Identify which cell holds the provided text, then report its (x, y) central coordinate. 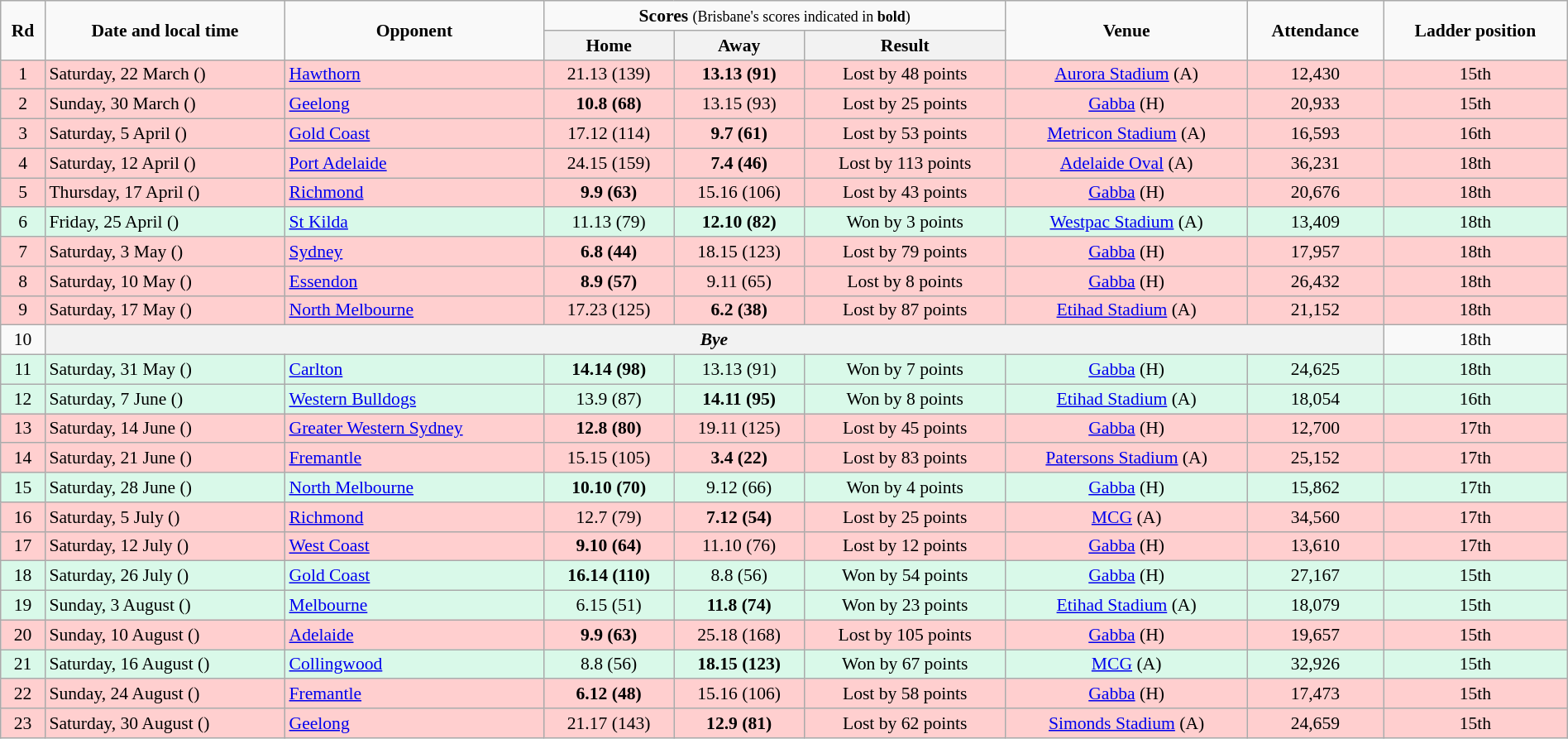
1 (23, 74)
7 (23, 252)
15 (23, 487)
Attendance (1315, 30)
Adelaide (414, 635)
20,933 (1315, 104)
2 (23, 104)
Saturday, 10 May () (165, 281)
12.8 (80) (609, 429)
Saturday, 14 June () (165, 429)
12.10 (82) (739, 223)
St Kilda (414, 223)
Saturday, 17 May () (165, 310)
Saturday, 12 April () (165, 163)
Saturday, 31 May () (165, 370)
19.11 (125) (739, 429)
Westpac Stadium (A) (1126, 223)
4 (23, 163)
Won by 3 points (905, 223)
3.4 (22) (739, 458)
10.10 (70) (609, 487)
Aurora Stadium (A) (1126, 74)
Carlton (414, 370)
Essendon (414, 281)
16.14 (110) (609, 576)
Saturday, 16 August () (165, 665)
18,079 (1315, 606)
Saturday, 3 May () (165, 252)
14 (23, 458)
36,231 (1315, 163)
Sunday, 24 August () (165, 694)
13,409 (1315, 223)
12,700 (1315, 429)
Western Bulldogs (414, 399)
Scores (Brisbane's scores indicated in bold) (774, 16)
6.8 (44) (609, 252)
Saturday, 12 July () (165, 546)
Won by 4 points (905, 487)
Bye (714, 340)
Won by 67 points (905, 665)
11.13 (79) (609, 223)
Saturday, 26 July () (165, 576)
Won by 8 points (905, 399)
8.9 (57) (609, 281)
9.7 (61) (739, 134)
Away (739, 46)
20,676 (1315, 193)
7.4 (46) (739, 163)
24.15 (159) (609, 163)
Lost by 48 points (905, 74)
6.2 (38) (739, 310)
26,432 (1315, 281)
6 (23, 223)
17.23 (125) (609, 310)
9 (23, 310)
19,657 (1315, 635)
6.15 (51) (609, 606)
10.8 (68) (609, 104)
21,152 (1315, 310)
17,473 (1315, 694)
Saturday, 5 April () (165, 134)
21 (23, 665)
Saturday, 28 June () (165, 487)
9.12 (66) (739, 487)
Lost by 113 points (905, 163)
Won by 23 points (905, 606)
Saturday, 30 August () (165, 723)
Lost by 79 points (905, 252)
Port Adelaide (414, 163)
10 (23, 340)
Venue (1126, 30)
Saturday, 21 June () (165, 458)
Lost by 53 points (905, 134)
Saturday, 5 July () (165, 517)
Adelaide Oval (A) (1126, 163)
Won by 54 points (905, 576)
17 (23, 546)
8 (23, 281)
Sunday, 30 March () (165, 104)
Sunday, 10 August () (165, 635)
22 (23, 694)
Lost by 45 points (905, 429)
Lost by 58 points (905, 694)
Lost by 83 points (905, 458)
Lost by 62 points (905, 723)
13 (23, 429)
18 (23, 576)
Melbourne (414, 606)
Thursday, 17 April () (165, 193)
West Coast (414, 546)
Patersons Stadium (A) (1126, 458)
Simonds Stadium (A) (1126, 723)
32,926 (1315, 665)
Friday, 25 April () (165, 223)
Sydney (414, 252)
21.17 (143) (609, 723)
3 (23, 134)
9.11 (65) (739, 281)
20 (23, 635)
24,625 (1315, 370)
25.18 (168) (739, 635)
17.12 (114) (609, 134)
Greater Western Sydney (414, 429)
Metricon Stadium (A) (1126, 134)
6.12 (48) (609, 694)
9.10 (64) (609, 546)
11 (23, 370)
16,593 (1315, 134)
13.15 (93) (739, 104)
13.9 (87) (609, 399)
5 (23, 193)
12,430 (1315, 74)
Lost by 105 points (905, 635)
Ladder position (1475, 30)
11.8 (74) (739, 606)
Date and local time (165, 30)
7.12 (54) (739, 517)
14.11 (95) (739, 399)
Rd (23, 30)
34,560 (1315, 517)
12.7 (79) (609, 517)
14.14 (98) (609, 370)
Won by 7 points (905, 370)
Lost by 8 points (905, 281)
12.9 (81) (739, 723)
15,862 (1315, 487)
13,610 (1315, 546)
25,152 (1315, 458)
18,054 (1315, 399)
Collingwood (414, 665)
15.15 (105) (609, 458)
12 (23, 399)
Opponent (414, 30)
Result (905, 46)
21.13 (139) (609, 74)
17,957 (1315, 252)
Home (609, 46)
Saturday, 22 March () (165, 74)
Lost by 87 points (905, 310)
Saturday, 7 June () (165, 399)
11.10 (76) (739, 546)
Sunday, 3 August () (165, 606)
19 (23, 606)
24,659 (1315, 723)
23 (23, 723)
27,167 (1315, 576)
Hawthorn (414, 74)
Lost by 12 points (905, 546)
16 (23, 517)
Lost by 43 points (905, 193)
